Provide the (X, Y) coordinate of the cell's center where the given text is located.  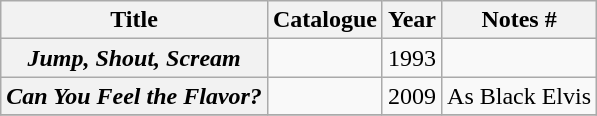
Notes # (520, 20)
As Black Elvis (520, 96)
Jump, Shout, Scream (134, 58)
Title (134, 20)
Catalogue (324, 20)
2009 (412, 96)
Can You Feel the Flavor? (134, 96)
Year (412, 20)
1993 (412, 58)
